Detect which cell encompasses the target text, then output its [X, Y] center coordinate. 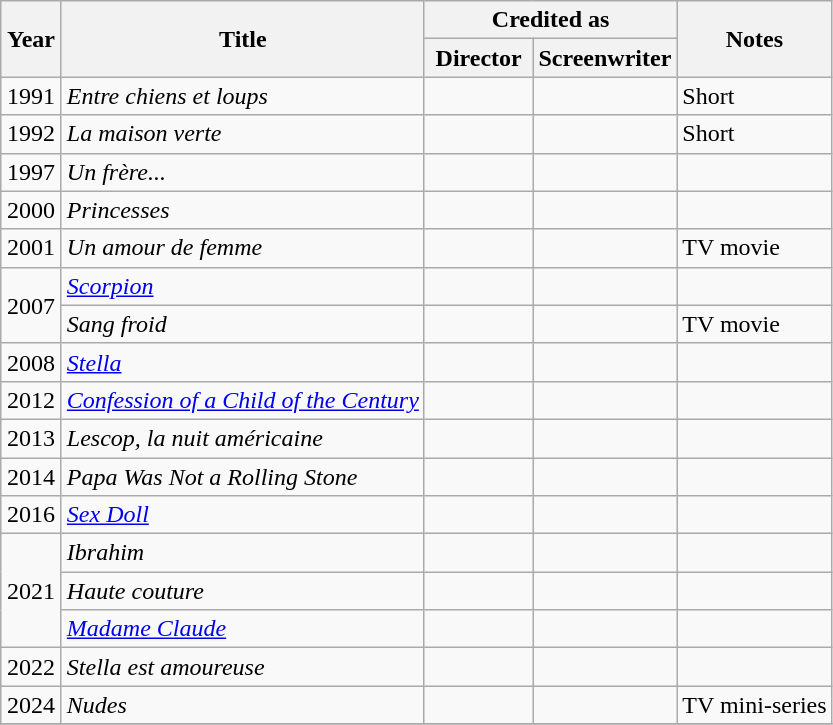
Un amour de femme [242, 248]
2008 [32, 362]
La maison verte [242, 134]
1997 [32, 172]
Haute couture [242, 591]
Stella [242, 362]
1991 [32, 96]
Title [242, 39]
Credited as [550, 20]
Scorpion [242, 286]
Sang froid [242, 324]
Un frère... [242, 172]
Confession of a Child of the Century [242, 400]
2014 [32, 477]
2000 [32, 210]
Stella est amoureuse [242, 667]
1992 [32, 134]
2012 [32, 400]
Sex Doll [242, 515]
Papa Was Not a Rolling Stone [242, 477]
TV mini-series [754, 705]
2007 [32, 305]
Director [478, 58]
Year [32, 39]
Screenwriter [605, 58]
Princesses [242, 210]
2021 [32, 591]
Nudes [242, 705]
2022 [32, 667]
Madame Claude [242, 629]
Ibrahim [242, 553]
Entre chiens et loups [242, 96]
Lescop, la nuit américaine [242, 438]
2013 [32, 438]
Notes [754, 39]
2016 [32, 515]
2001 [32, 248]
2024 [32, 705]
